Return (X, Y) of the center of cell containing provided text 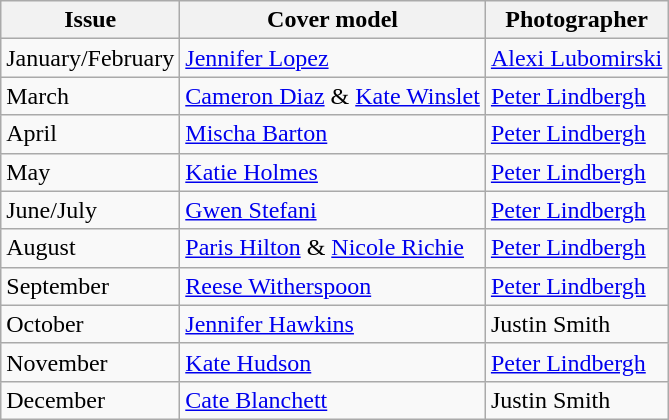
January/February (90, 58)
Gwen Stefani (333, 210)
Paris Hilton & Nicole Richie (333, 248)
Jennifer Lopez (333, 58)
Mischa Barton (333, 134)
May (90, 172)
Alexi Lubomirski (576, 58)
Issue (90, 20)
October (90, 324)
Photographer (576, 20)
September (90, 286)
June/July (90, 210)
March (90, 96)
Katie Holmes (333, 172)
Reese Witherspoon (333, 286)
November (90, 362)
December (90, 400)
Cameron Diaz & Kate Winslet (333, 96)
Jennifer Hawkins (333, 324)
Kate Hudson (333, 362)
April (90, 134)
August (90, 248)
Cate Blanchett (333, 400)
Cover model (333, 20)
